Pinpoint the cell where the given text exists, returning its [X, Y] midpoint coordinate. 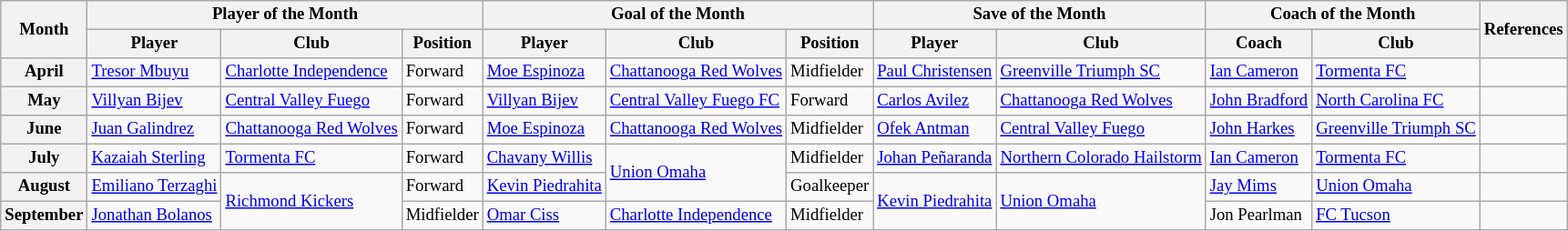
Coach of the Month [1342, 15]
Goal of the Month [677, 15]
July [44, 158]
Juan Galindrez [155, 129]
Month [44, 29]
FC Tucson [1397, 215]
Chavany Willis [545, 158]
August [44, 187]
Johan Peñaranda [934, 158]
John Bradford [1258, 102]
June [44, 129]
Carlos Avilez [934, 102]
Kazaiah Sterling [155, 158]
May [44, 102]
Paul Christensen [934, 73]
Jonathan Bolanos [155, 215]
Jay Mims [1258, 187]
Coach [1258, 44]
References [1523, 29]
Ofek Antman [934, 129]
Richmond Kickers [311, 202]
Player of the Month [285, 15]
Emiliano Terzaghi [155, 187]
Tresor Mbuyu [155, 73]
Goalkeeper [830, 187]
April [44, 73]
North Carolina FC [1397, 102]
September [44, 215]
Omar Ciss [545, 215]
John Harkes [1258, 129]
Save of the Month [1040, 15]
Central Valley Fuego FC [696, 102]
Northern Colorado Hailstorm [1101, 158]
Jon Pearlman [1258, 215]
